Provide the (X, Y) coordinate of the cell's center where the given text is located.  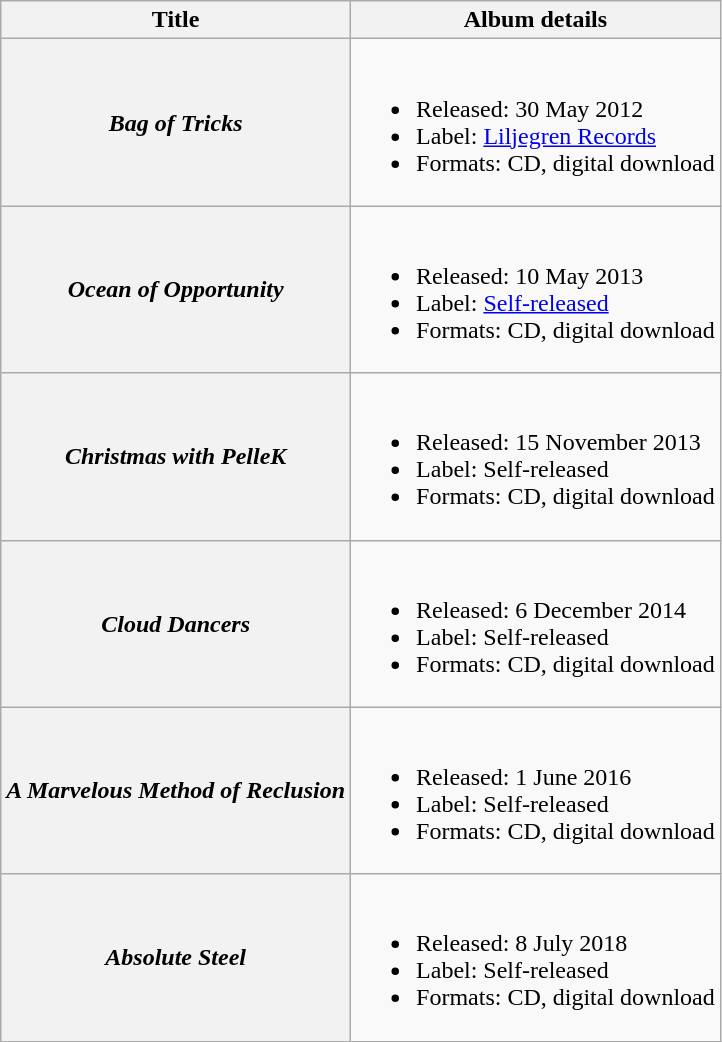
Released: 10 May 2013Label: Self-releasedFormats: CD, digital download (536, 290)
Released: 8 July 2018Label: Self-releasedFormats: CD, digital download (536, 958)
Title (176, 20)
Christmas with PelleK (176, 456)
Cloud Dancers (176, 624)
Bag of Tricks (176, 122)
Album details (536, 20)
Ocean of Opportunity (176, 290)
Released: 15 November 2013Label: Self-releasedFormats: CD, digital download (536, 456)
A Marvelous Method of Reclusion (176, 790)
Released: 30 May 2012Label: Liljegren RecordsFormats: CD, digital download (536, 122)
Absolute Steel (176, 958)
Released: 1 June 2016Label: Self-releasedFormats: CD, digital download (536, 790)
Released: 6 December 2014Label: Self-releasedFormats: CD, digital download (536, 624)
